Search for the cell housing the specified text and yield its (x, y) center coordinate. 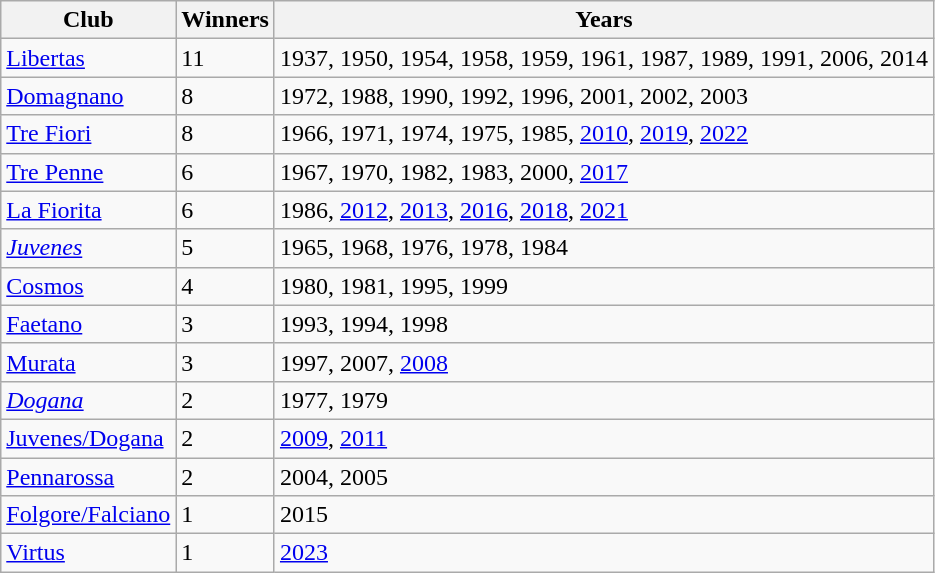
Juvenes (88, 248)
Years (604, 20)
Tre Penne (88, 172)
2023 (604, 553)
1977, 1979 (604, 400)
1967, 1970, 1982, 1983, 2000, 2017 (604, 172)
11 (226, 58)
Club (88, 20)
4 (226, 286)
Murata (88, 362)
1965, 1968, 1976, 1978, 1984 (604, 248)
Cosmos (88, 286)
1993, 1994, 1998 (604, 324)
1980, 1981, 1995, 1999 (604, 286)
1997, 2007, 2008 (604, 362)
2004, 2005 (604, 477)
1937, 1950, 1954, 1958, 1959, 1961, 1987, 1989, 1991, 2006, 2014 (604, 58)
Tre Fiori (88, 134)
Pennarossa (88, 477)
5 (226, 248)
La Fiorita (88, 210)
Dogana (88, 400)
Faetano (88, 324)
Domagnano (88, 96)
1986, 2012, 2013, 2016, 2018, 2021 (604, 210)
Winners (226, 20)
1972, 1988, 1990, 1992, 1996, 2001, 2002, 2003 (604, 96)
Juvenes/Dogana (88, 438)
2009, 2011 (604, 438)
Libertas (88, 58)
Folgore/Falciano (88, 515)
2015 (604, 515)
Virtus (88, 553)
1966, 1971, 1974, 1975, 1985, 2010, 2019, 2022 (604, 134)
